From the cell containing the given text, extract its center point as (X, Y) coordinate. 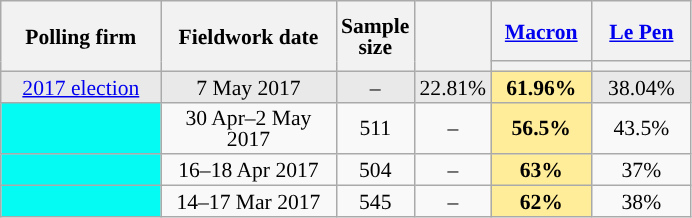
Fieldwork date (248, 36)
63% (541, 170)
56.5% (541, 128)
2017 election (81, 86)
22.81% (452, 86)
61.96% (541, 86)
38.04% (641, 86)
511 (375, 128)
Macron (541, 31)
545 (375, 202)
16–18 Apr 2017 (248, 170)
14–17 Mar 2017 (248, 202)
Polling firm (81, 36)
Samplesize (375, 36)
504 (375, 170)
30 Apr–2 May 2017 (248, 128)
Le Pen (641, 31)
7 May 2017 (248, 86)
62% (541, 202)
37% (641, 170)
38% (641, 202)
43.5% (641, 128)
